Output the (X, Y) coordinate of the center of the cell containing the given text.  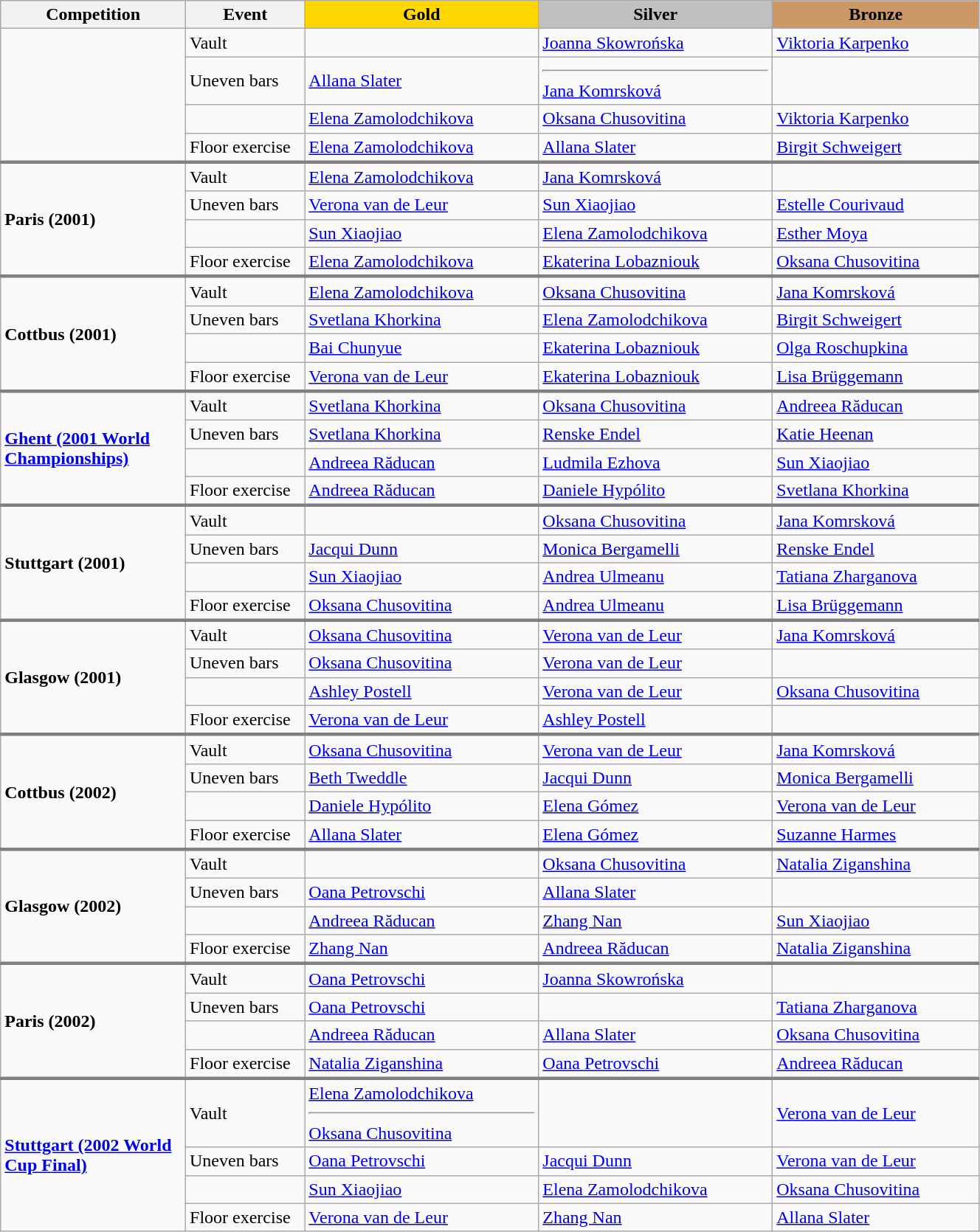
Ghent (2001 World Championships) (93, 449)
Stuttgart (2002 World Cup Final) (93, 1155)
Glasgow (2001) (93, 677)
Paris (2001) (93, 220)
Event (245, 15)
Gold (422, 15)
Cottbus (2001) (93, 333)
Ludmila Ezhova (655, 463)
Paris (2002) (93, 1021)
Suzanne Harmes (876, 835)
Silver (655, 15)
Bronze (876, 15)
Beth Tweddle (422, 778)
Estelle Courivaud (876, 205)
Elena Zamolodchikova Oksana Chusovitina (422, 1113)
Competition (93, 15)
Cottbus (2002) (93, 792)
Esther Moya (876, 233)
Olga Roschupkina (876, 347)
Glasgow (2002) (93, 906)
Bai Chunyue (422, 347)
Katie Heenan (876, 435)
Stuttgart (2001) (93, 562)
